Search for the cell housing the specified text and yield its [x, y] center coordinate. 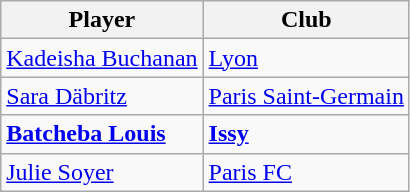
Paris FC [306, 172]
Club [306, 20]
Batcheba Louis [102, 134]
Issy [306, 134]
Player [102, 20]
Paris Saint-Germain [306, 96]
Julie Soyer [102, 172]
Lyon [306, 58]
Sara Däbritz [102, 96]
Kadeisha Buchanan [102, 58]
